Scan for the cell matching the given text and deliver its [x, y] coordinate at center. 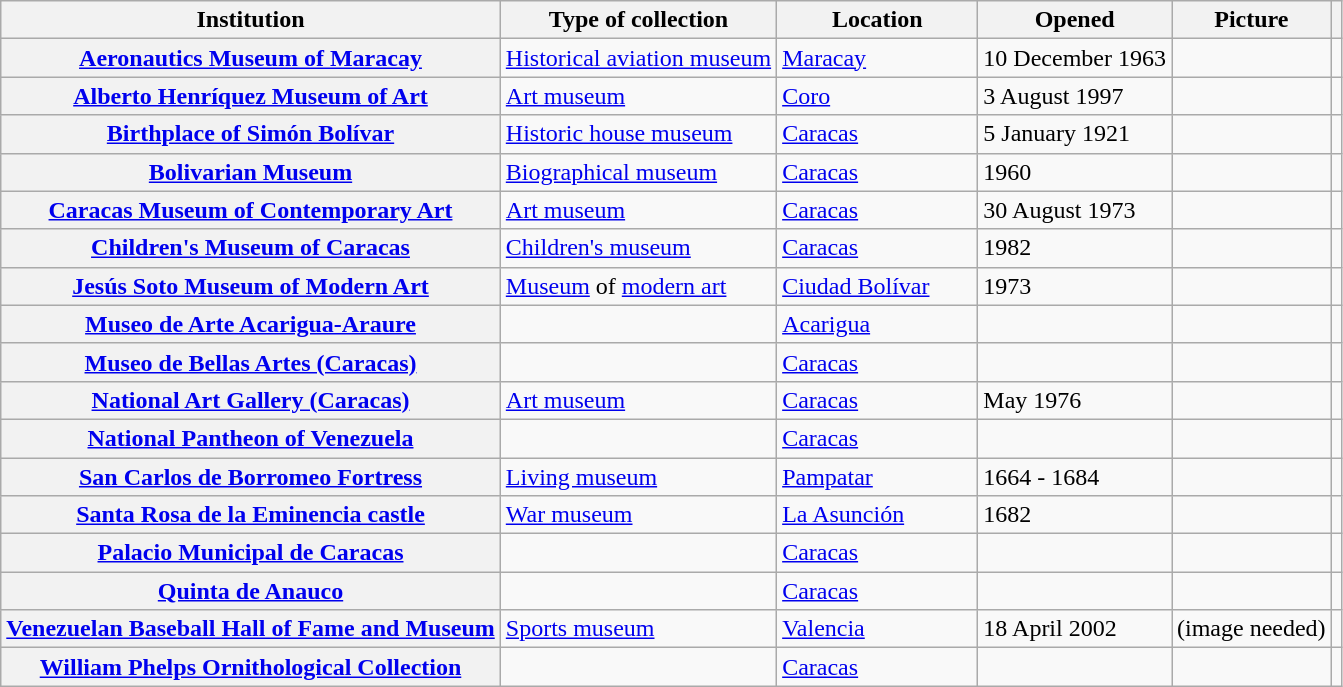
Museo de Arte Acarigua-Araure [251, 324]
War museum [638, 515]
Aeronautics Museum of Maracay [251, 58]
Biographical museum [638, 172]
May 1976 [1075, 400]
Birthplace of Simón Bolívar [251, 134]
1682 [1075, 515]
Museum of modern art [638, 286]
Coro [878, 96]
Historical aviation museum [638, 58]
William Phelps Ornithological Collection [251, 667]
18 April 2002 [1075, 629]
Opened [1075, 20]
1982 [1075, 248]
5 January 1921 [1075, 134]
Type of collection [638, 20]
1960 [1075, 172]
Institution [251, 20]
Santa Rosa de la Eminencia castle [251, 515]
Venezuelan Baseball Hall of Fame and Museum [251, 629]
Sports museum [638, 629]
Museo de Bellas Artes (Caracas) [251, 362]
Picture [1252, 20]
Historic house museum [638, 134]
San Carlos de Borromeo Fortress [251, 477]
10 December 1963 [1075, 58]
Pampatar [878, 477]
Valencia [878, 629]
Ciudad Bolívar [878, 286]
National Pantheon of Venezuela [251, 438]
3 August 1997 [1075, 96]
National Art Gallery (Caracas) [251, 400]
30 August 1973 [1075, 210]
(image needed) [1252, 629]
Maracay [878, 58]
Children's museum [638, 248]
Children's Museum of Caracas [251, 248]
Quinta de Anauco [251, 591]
Palacio Municipal de Caracas [251, 553]
Jesús Soto Museum of Modern Art [251, 286]
Living museum [638, 477]
Location [878, 20]
Bolivarian Museum [251, 172]
1973 [1075, 286]
Acarigua [878, 324]
Caracas Museum of Contemporary Art [251, 210]
1664 - 1684 [1075, 477]
La Asunción [878, 515]
Alberto Henríquez Museum of Art [251, 96]
